Detect which cell encompasses the target text, then output its [X, Y] center coordinate. 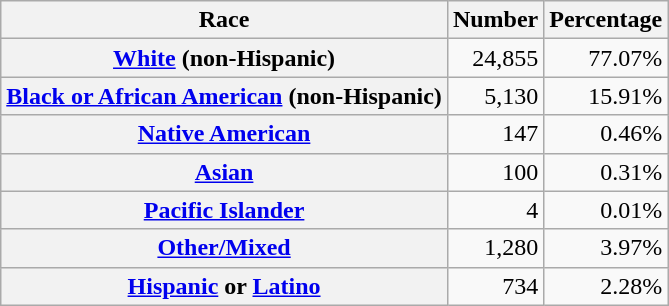
24,855 [495, 58]
5,130 [495, 96]
Other/Mixed [224, 248]
0.46% [606, 134]
4 [495, 210]
Number [495, 20]
Percentage [606, 20]
15.91% [606, 96]
Hispanic or Latino [224, 286]
Pacific Islander [224, 210]
Race [224, 20]
Native American [224, 134]
147 [495, 134]
2.28% [606, 286]
734 [495, 286]
3.97% [606, 248]
0.01% [606, 210]
77.07% [606, 58]
100 [495, 172]
1,280 [495, 248]
Asian [224, 172]
Black or African American (non-Hispanic) [224, 96]
White (non-Hispanic) [224, 58]
0.31% [606, 172]
